Return [x, y] of the center of cell containing provided text 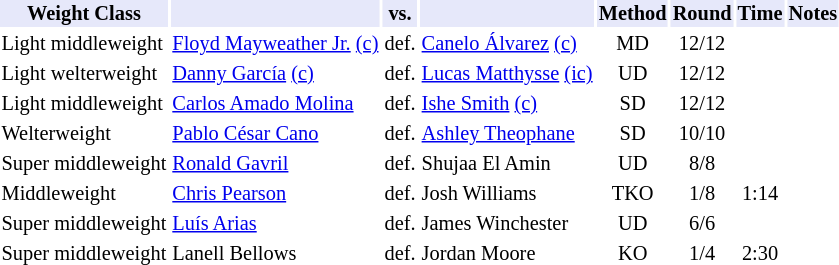
Pablo César Cano [276, 134]
1:14 [760, 194]
Luís Arias [276, 224]
Light welterweight [84, 74]
Notes [813, 14]
Welterweight [84, 134]
Floyd Mayweather Jr. (c) [276, 44]
8/8 [702, 164]
vs. [400, 14]
Lucas Matthysse (ic) [507, 74]
Ronald Gavril [276, 164]
Canelo Álvarez (c) [507, 44]
1/8 [702, 194]
Time [760, 14]
Carlos Amado Molina [276, 104]
6/6 [702, 224]
Josh Williams [507, 194]
MD [632, 44]
Shujaa El Amin [507, 164]
Danny García (c) [276, 74]
Middleweight [84, 194]
TKO [632, 194]
Chris Pearson [276, 194]
Method [632, 14]
Ishe Smith (c) [507, 104]
James Winchester [507, 224]
Weight Class [84, 14]
10/10 [702, 134]
Ashley Theophane [507, 134]
Round [702, 14]
